Extract the [X, Y] coordinate from the center of the cell holding the provided text.  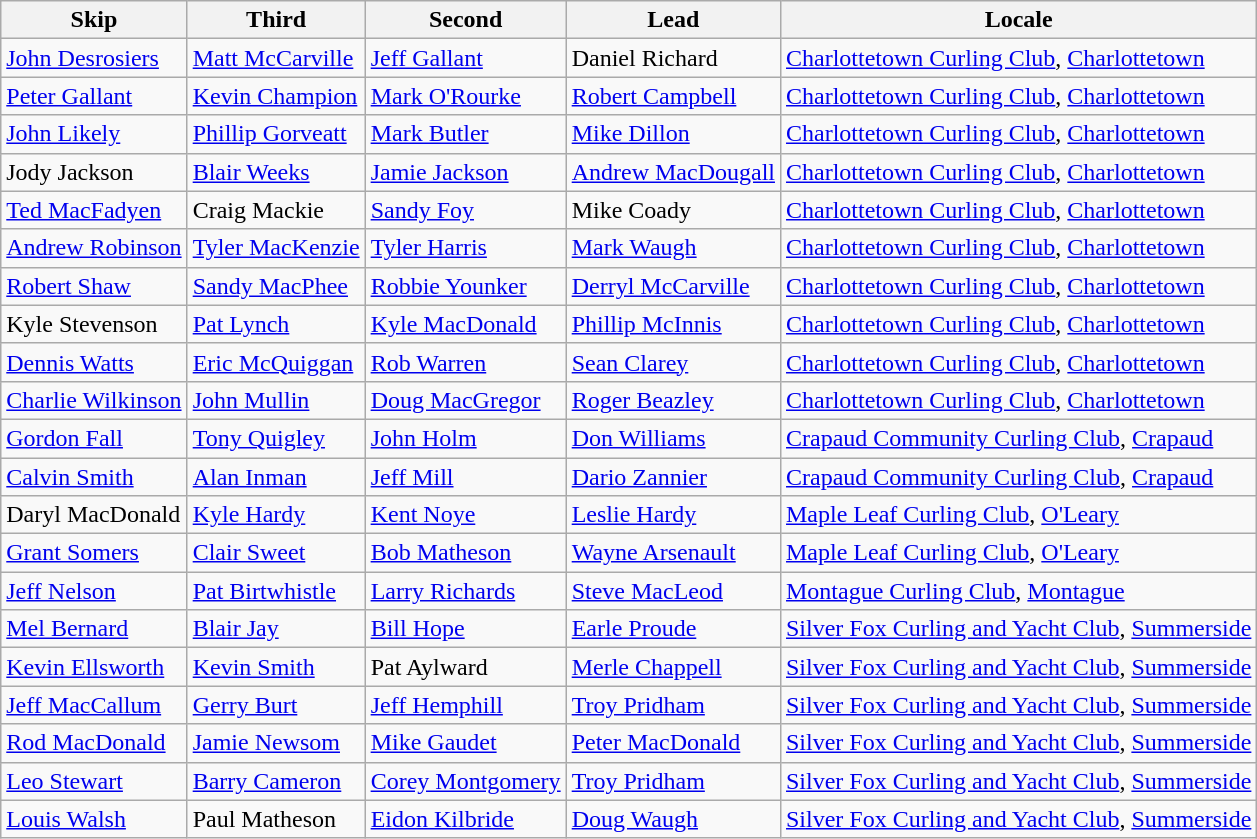
Calvin Smith [94, 477]
Third [276, 20]
Eidon Kilbride [466, 819]
Wayne Arsenault [673, 553]
Jeff Mill [466, 477]
Charlie Wilkinson [94, 400]
Kyle Stevenson [94, 324]
John Desrosiers [94, 58]
Jody Jackson [94, 172]
Gordon Fall [94, 438]
Daniel Richard [673, 58]
Earle Proude [673, 629]
Sandy Foy [466, 210]
Mike Gaudet [466, 743]
Doug MacGregor [466, 400]
Tony Quigley [276, 438]
John Likely [94, 134]
Pat Aylward [466, 667]
Second [466, 20]
Robert Campbell [673, 96]
Bill Hope [466, 629]
Kevin Ellsworth [94, 667]
Jeff Gallant [466, 58]
Derryl McCarville [673, 286]
Blair Weeks [276, 172]
Pat Birtwhistle [276, 591]
Larry Richards [466, 591]
Leo Stewart [94, 781]
Robbie Younker [466, 286]
Dario Zannier [673, 477]
Kyle MacDonald [466, 324]
Doug Waugh [673, 819]
Skip [94, 20]
Merle Chappell [673, 667]
John Holm [466, 438]
Eric McQuiggan [276, 362]
Robert Shaw [94, 286]
Lead [673, 20]
Louis Walsh [94, 819]
Jamie Newsom [276, 743]
Tyler Harris [466, 248]
Matt McCarville [276, 58]
Peter Gallant [94, 96]
Kevin Smith [276, 667]
Tyler MacKenzie [276, 248]
John Mullin [276, 400]
Mark Waugh [673, 248]
Bob Matheson [466, 553]
Mike Coady [673, 210]
Jeff Hemphill [466, 705]
Jeff MacCallum [94, 705]
Alan Inman [276, 477]
Steve MacLeod [673, 591]
Clair Sweet [276, 553]
Sandy MacPhee [276, 286]
Kyle Hardy [276, 515]
Rob Warren [466, 362]
Don Williams [673, 438]
Phillip Gorveatt [276, 134]
Corey Montgomery [466, 781]
Mark Butler [466, 134]
Mark O'Rourke [466, 96]
Rod MacDonald [94, 743]
Mike Dillon [673, 134]
Phillip McInnis [673, 324]
Jeff Nelson [94, 591]
Andrew Robinson [94, 248]
Barry Cameron [276, 781]
Pat Lynch [276, 324]
Locale [1018, 20]
Paul Matheson [276, 819]
Montague Curling Club, Montague [1018, 591]
Grant Somers [94, 553]
Ted MacFadyen [94, 210]
Dennis Watts [94, 362]
Leslie Hardy [673, 515]
Kent Noye [466, 515]
Sean Clarey [673, 362]
Roger Beazley [673, 400]
Gerry Burt [276, 705]
Jamie Jackson [466, 172]
Blair Jay [276, 629]
Mel Bernard [94, 629]
Daryl MacDonald [94, 515]
Craig Mackie [276, 210]
Kevin Champion [276, 96]
Peter MacDonald [673, 743]
Andrew MacDougall [673, 172]
